Provide the [X, Y] coordinate of the cell's center where the given text is located.  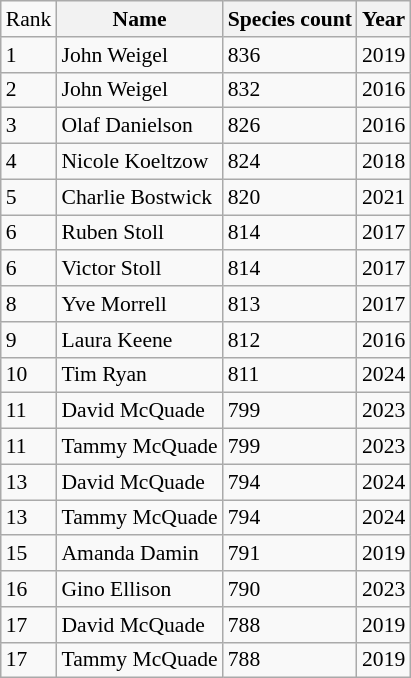
Tim Ryan [139, 375]
8 [29, 304]
826 [290, 126]
Charlie Bostwick [139, 197]
5 [29, 197]
Olaf Danielson [139, 126]
2 [29, 90]
16 [29, 589]
Victor Stoll [139, 269]
Name [139, 19]
9 [29, 340]
Gino Ellison [139, 589]
832 [290, 90]
1 [29, 55]
820 [290, 197]
2018 [384, 162]
10 [29, 375]
Amanda Damin [139, 554]
Yve Morrell [139, 304]
Laura Keene [139, 340]
15 [29, 554]
836 [290, 55]
Rank [29, 19]
813 [290, 304]
824 [290, 162]
Year [384, 19]
811 [290, 375]
812 [290, 340]
Nicole Koeltzow [139, 162]
3 [29, 126]
791 [290, 554]
Ruben Stoll [139, 233]
2021 [384, 197]
790 [290, 589]
4 [29, 162]
Species count [290, 19]
